Output the [X, Y] coordinate of the center of the cell containing the given text.  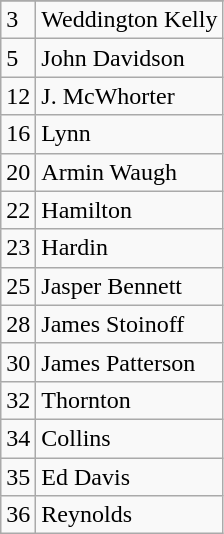
34 [18, 438]
22 [18, 210]
35 [18, 477]
5 [18, 58]
30 [18, 362]
23 [18, 248]
James Stoinoff [130, 324]
25 [18, 286]
36 [18, 515]
Jasper Bennett [130, 286]
James Patterson [130, 362]
Reynolds [130, 515]
3 [18, 20]
John Davidson [130, 58]
Thornton [130, 400]
20 [18, 172]
J. McWhorter [130, 96]
Armin Waugh [130, 172]
Ed Davis [130, 477]
28 [18, 324]
Collins [130, 438]
Lynn [130, 134]
32 [18, 400]
16 [18, 134]
Hamilton [130, 210]
Hardin [130, 248]
12 [18, 96]
Weddington Kelly [130, 20]
